Identify which cell holds the provided text, then report its [x, y] central coordinate. 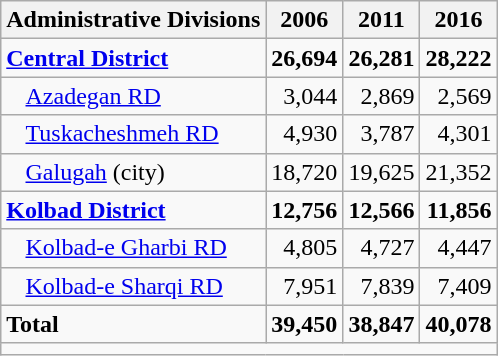
3,787 [382, 134]
7,951 [304, 286]
Kolbad District [134, 210]
2011 [382, 20]
4,447 [458, 248]
40,078 [458, 324]
4,727 [382, 248]
Tuskacheshmeh RD [134, 134]
2016 [458, 20]
Administrative Divisions [134, 20]
18,720 [304, 172]
21,352 [458, 172]
2006 [304, 20]
7,409 [458, 286]
Central District [134, 58]
Kolbad-e Sharqi RD [134, 286]
26,694 [304, 58]
2,869 [382, 96]
7,839 [382, 286]
12,566 [382, 210]
39,450 [304, 324]
11,856 [458, 210]
4,805 [304, 248]
4,930 [304, 134]
Azadegan RD [134, 96]
12,756 [304, 210]
4,301 [458, 134]
Total [134, 324]
19,625 [382, 172]
26,281 [382, 58]
38,847 [382, 324]
2,569 [458, 96]
Galugah (city) [134, 172]
Kolbad-e Gharbi RD [134, 248]
3,044 [304, 96]
28,222 [458, 58]
